Search for the cell housing the specified text and yield its [X, Y] center coordinate. 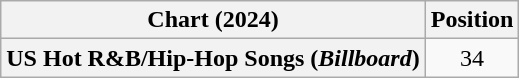
34 [472, 58]
US Hot R&B/Hip-Hop Songs (Billboard) [213, 58]
Chart (2024) [213, 20]
Position [472, 20]
